Determine the [X, Y] coordinate at the center of the cell enclosing the given text.  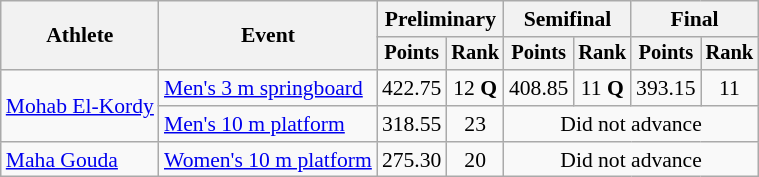
Mohab El-Kordy [80, 106]
Men's 3 m springboard [268, 88]
393.15 [666, 88]
12 Q [475, 88]
318.55 [412, 124]
Men's 10 m platform [268, 124]
11 Q [602, 88]
422.75 [412, 88]
23 [475, 124]
Semifinal [568, 19]
Athlete [80, 36]
Final [694, 19]
Event [268, 36]
11 [730, 88]
408.85 [538, 88]
Preliminary [440, 19]
Did not advance [631, 124]
